Detect which cell encompasses the target text, then output its [x, y] center coordinate. 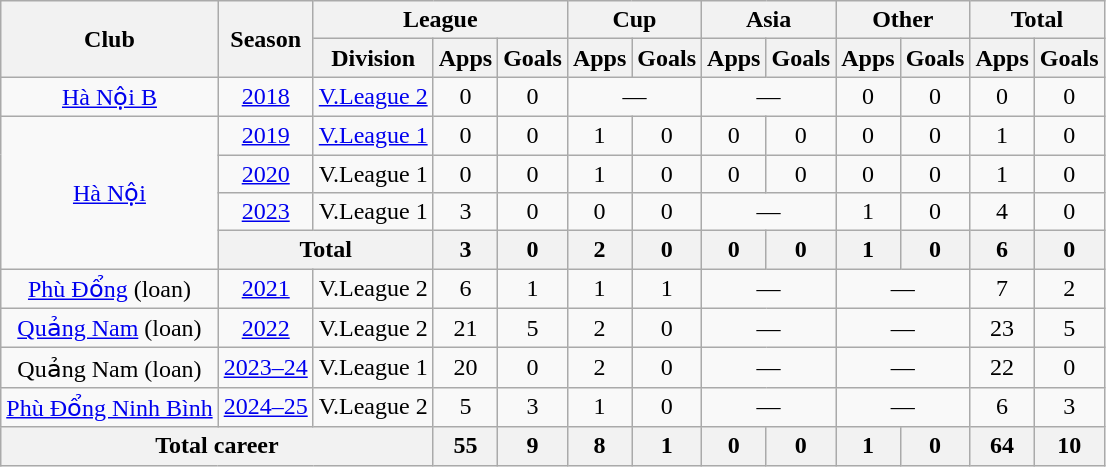
2024–25 [266, 407]
Total career [217, 446]
2018 [266, 97]
64 [1002, 446]
22 [1002, 368]
2019 [266, 135]
9 [533, 446]
2022 [266, 328]
2020 [266, 173]
4 [1002, 212]
7 [1002, 289]
2021 [266, 289]
23 [1002, 328]
Asia [769, 20]
League [440, 20]
Phù Đổng Ninh Bình [110, 407]
8 [599, 446]
Division [373, 58]
Season [266, 39]
Cup [634, 20]
20 [465, 368]
55 [465, 446]
Hà Nội B [110, 97]
Other [903, 20]
Phù Đổng (loan) [110, 289]
2023 [266, 212]
2023–24 [266, 368]
Hà Nội [110, 192]
Club [110, 39]
21 [465, 328]
10 [1069, 446]
